Detect which cell encompasses the target text, then output its (X, Y) center coordinate. 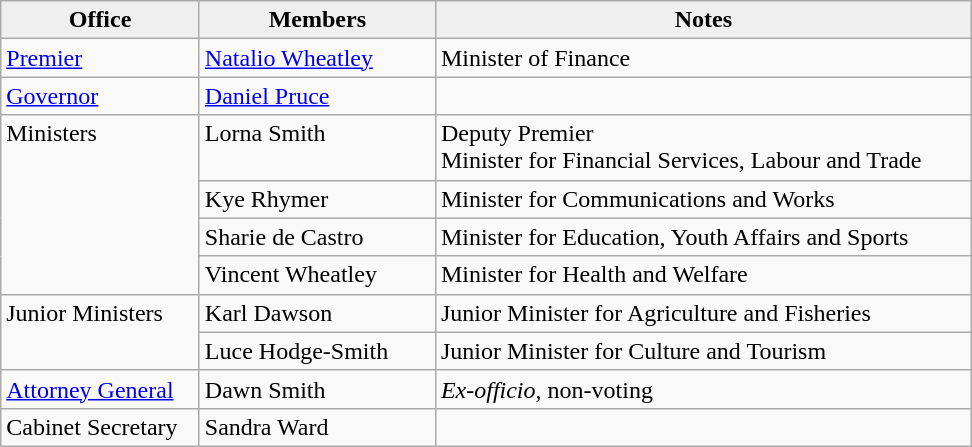
Governor (100, 96)
Natalio Wheatley (317, 58)
Kye Rhymer (317, 199)
Notes (703, 20)
Premier (100, 58)
Ex-officio, non-voting (703, 389)
Junior Minister for Agriculture and Fisheries (703, 313)
Deputy PremierMinister for Financial Services, Labour and Trade (703, 148)
Junior Ministers (100, 332)
Luce Hodge-Smith (317, 351)
Attorney General (100, 389)
Ministers (100, 204)
Cabinet Secretary (100, 427)
Minister for Health and Welfare (703, 275)
Minister of Finance (703, 58)
Karl Dawson (317, 313)
Minister for Education, Youth Affairs and Sports (703, 237)
Vincent Wheatley (317, 275)
Members (317, 20)
Sharie de Castro (317, 237)
Dawn Smith (317, 389)
Junior Minister for Culture and Tourism (703, 351)
Office (100, 20)
Daniel Pruce (317, 96)
Minister for Communications and Works (703, 199)
Sandra Ward (317, 427)
Lorna Smith (317, 148)
